Search for the cell housing the specified text and yield its (x, y) center coordinate. 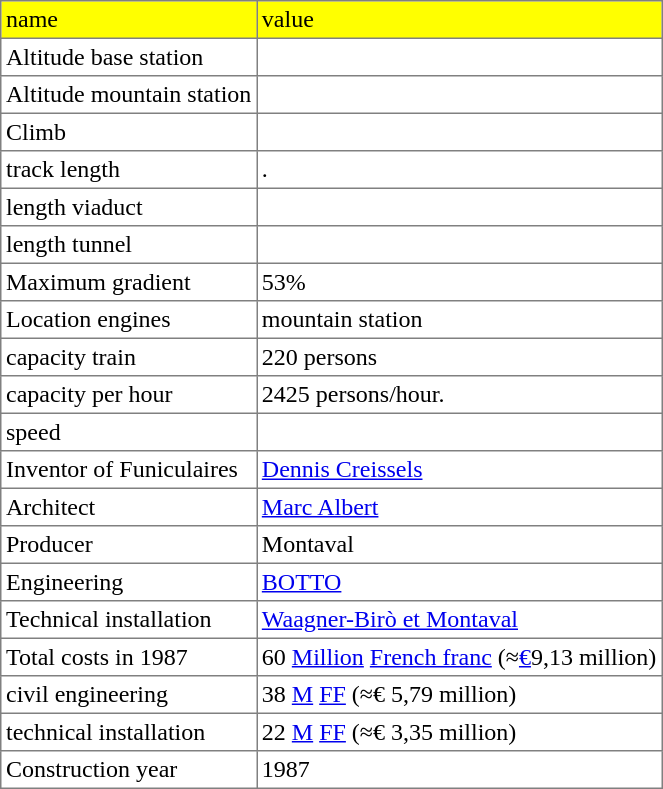
capacity per hour (129, 395)
1987 (460, 770)
Altitude mountain station (129, 95)
. (460, 170)
Engineering (129, 582)
capacity train (129, 357)
Maximum gradient (129, 282)
Inventor of Funiculaires (129, 470)
Total costs in 1987 (129, 657)
Location engines (129, 320)
53% (460, 282)
length viaduct (129, 207)
Altitude base station (129, 57)
Waagner-Birò et Montaval (460, 620)
2425 persons/hour. (460, 395)
Montaval (460, 545)
Dennis Creissels (460, 470)
Technical installation (129, 620)
22 M FF (≈€ 3,35 million) (460, 732)
Producer (129, 545)
220 persons (460, 357)
track length (129, 170)
60 Million French franc (≈€9,13 million) (460, 657)
civil engineering (129, 695)
Construction year (129, 770)
Architect (129, 507)
BOTTO (460, 582)
value (460, 20)
mountain station (460, 320)
name (129, 20)
speed (129, 432)
technical installation (129, 732)
length tunnel (129, 245)
Climb (129, 132)
Marc Albert (460, 507)
38 M FF (≈€ 5,79 million) (460, 695)
